Identify which cell holds the provided text, then report its (X, Y) central coordinate. 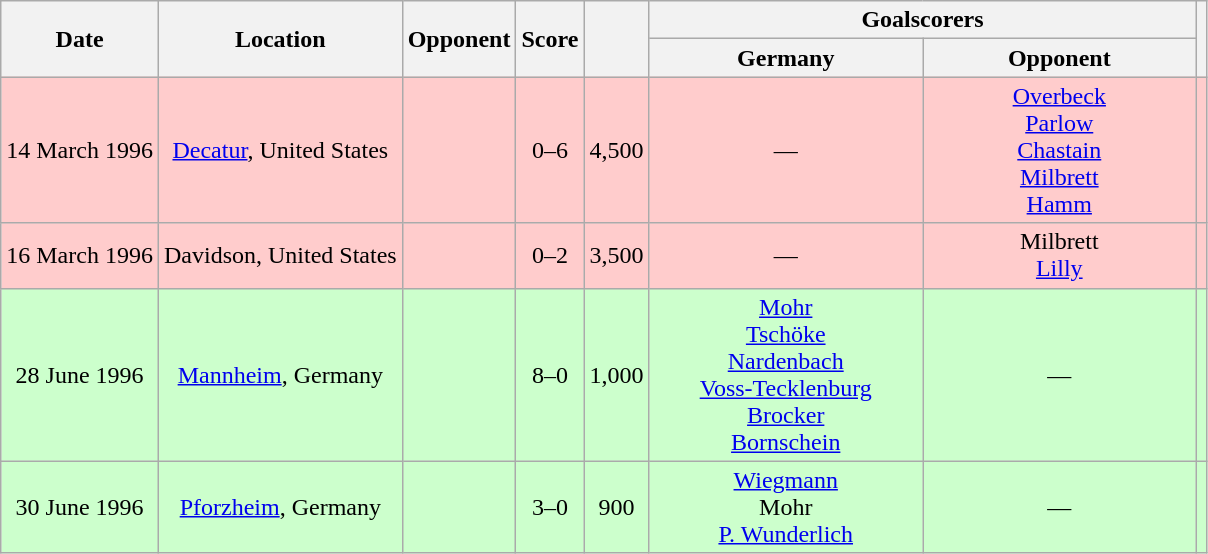
30 June 1996 (80, 507)
3,500 (616, 256)
8–0 (550, 374)
Location (280, 39)
Goalscorers (922, 20)
Date (80, 39)
Mannheim, Germany (280, 374)
Davidson, United States (280, 256)
900 (616, 507)
Milbrett Lilly (1059, 256)
Score (550, 39)
4,500 (616, 150)
14 March 1996 (80, 150)
16 March 1996 (80, 256)
Overbeck Parlow Chastain Milbrett Hamm (1059, 150)
Pforzheim, Germany (280, 507)
Wiegmann Mohr P. Wunderlich (786, 507)
28 June 1996 (80, 374)
Mohr Tschöke Nardenbach Voss-Tecklenburg Brocker Bornschein (786, 374)
Germany (786, 58)
0–6 (550, 150)
1,000 (616, 374)
Decatur, United States (280, 150)
3–0 (550, 507)
0–2 (550, 256)
